Detect which cell encompasses the target text, then output its [X, Y] center coordinate. 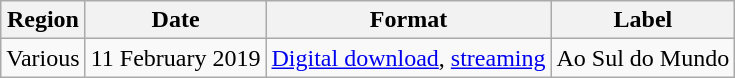
Ao Sul do Mundo [643, 58]
Region [43, 20]
Format [408, 20]
Various [43, 58]
Digital download, streaming [408, 58]
11 February 2019 [176, 58]
Label [643, 20]
Date [176, 20]
